Determine the (x, y) coordinate at the center of the cell enclosing the given text.  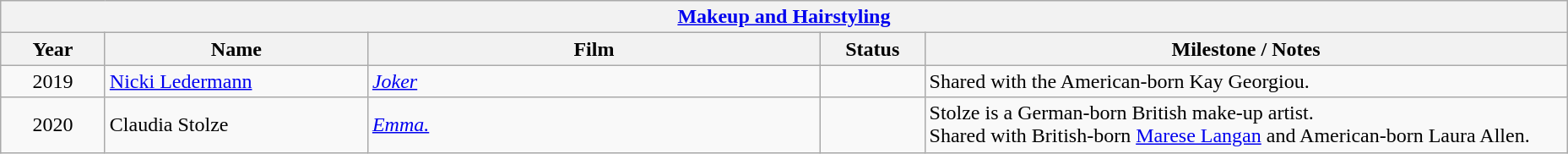
Film (594, 49)
Claudia Stolze (236, 125)
Makeup and Hairstyling (784, 17)
Milestone / Notes (1246, 49)
Stolze is a German-born British make-up artist.Shared with British-born Marese Langan and American-born Laura Allen. (1246, 125)
Shared with the American-born Kay Georgiou. (1246, 81)
Year (53, 49)
2019 (53, 81)
2020 (53, 125)
Name (236, 49)
Joker (594, 81)
Emma. (594, 125)
Status (872, 49)
Nicki Ledermann (236, 81)
